Detect which cell encompasses the target text, then output its (X, Y) center coordinate. 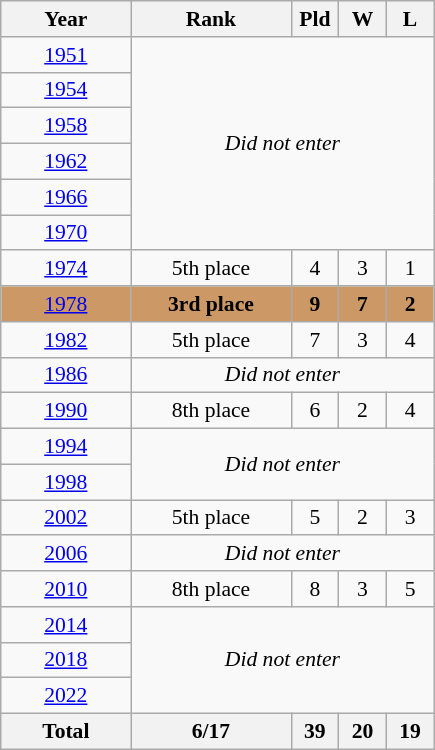
1 (410, 269)
1978 (66, 304)
Rank (211, 19)
1982 (66, 340)
2022 (66, 696)
W (363, 19)
39 (315, 732)
20 (363, 732)
2018 (66, 660)
1998 (66, 482)
1986 (66, 375)
2006 (66, 554)
1990 (66, 411)
1958 (66, 126)
1962 (66, 162)
Total (66, 732)
2010 (66, 589)
6/17 (211, 732)
19 (410, 732)
L (410, 19)
1994 (66, 447)
8 (315, 589)
Year (66, 19)
2002 (66, 518)
1974 (66, 269)
6 (315, 411)
1966 (66, 197)
1954 (66, 90)
9 (315, 304)
1951 (66, 55)
3rd place (211, 304)
1970 (66, 233)
2014 (66, 625)
Pld (315, 19)
